Pinpoint the cell where the given text exists, returning its (X, Y) midpoint coordinate. 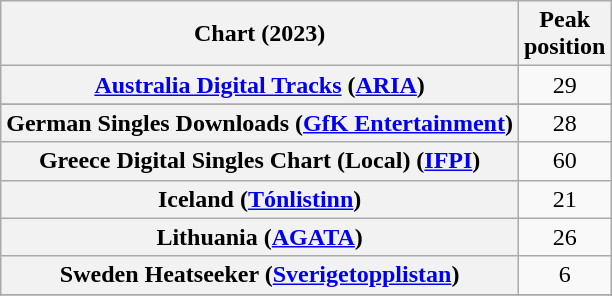
6 (564, 275)
Australia Digital Tracks (ARIA) (260, 85)
Iceland (Tónlistinn) (260, 199)
28 (564, 123)
21 (564, 199)
29 (564, 85)
Chart (2023) (260, 34)
Lithuania (AGATA) (260, 237)
German Singles Downloads (GfK Entertainment) (260, 123)
Sweden Heatseeker (Sverigetopplistan) (260, 275)
Greece Digital Singles Chart (Local) (IFPI) (260, 161)
60 (564, 161)
Peakposition (564, 34)
26 (564, 237)
